Output the (x, y) coordinate of the center of the cell containing the given text.  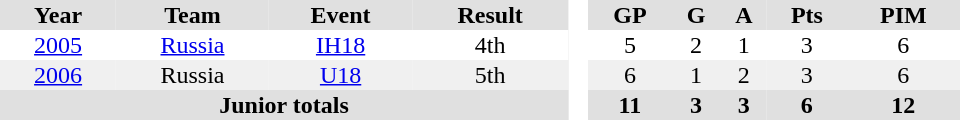
Year (58, 15)
5 (630, 45)
2005 (58, 45)
G (696, 15)
5th (490, 75)
PIM (904, 15)
12 (904, 105)
4th (490, 45)
IH18 (341, 45)
Team (192, 15)
11 (630, 105)
Pts (807, 15)
U18 (341, 75)
Result (490, 15)
Junior totals (284, 105)
2006 (58, 75)
A (744, 15)
GP (630, 15)
Event (341, 15)
